Output the (X, Y) coordinate of the center of the cell containing the given text.  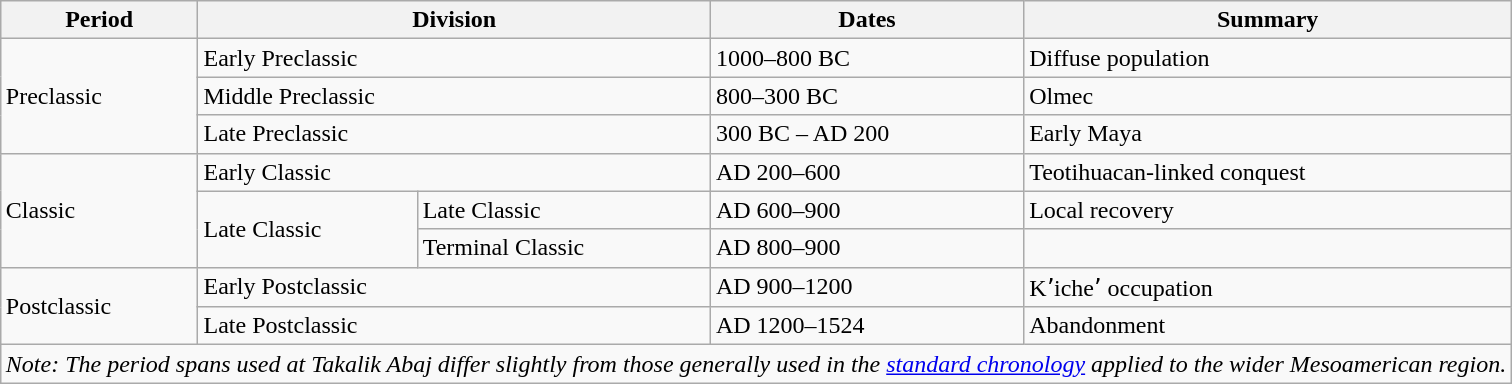
Early Postclassic (454, 287)
Early Preclassic (454, 58)
Local recovery (1268, 210)
Division (454, 20)
AD 800–900 (866, 248)
Terminal Classic (564, 248)
AD 1200–1524 (866, 326)
300 BC – AD 200 (866, 134)
1000–800 BC (866, 58)
Summary (1268, 20)
Dates (866, 20)
Period (99, 20)
Preclassic (99, 96)
Early Maya (1268, 134)
Classic (99, 210)
Early Classic (454, 172)
AD 200–600 (866, 172)
Late Preclassic (454, 134)
Olmec (1268, 96)
Abandonment (1268, 326)
Diffuse population (1268, 58)
Postclassic (99, 306)
Late Postclassic (454, 326)
AD 600–900 (866, 210)
Teotihuacan-linked conquest (1268, 172)
Middle Preclassic (454, 96)
AD 900–1200 (866, 287)
800–300 BC (866, 96)
Kʼicheʼ occupation (1268, 287)
